Identify which cell holds the provided text, then report its [x, y] central coordinate. 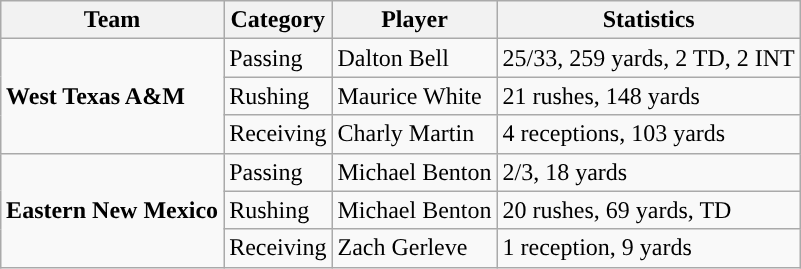
Statistics [648, 20]
Team [112, 20]
Player [414, 20]
20 rushes, 69 yards, TD [648, 210]
Zach Gerleve [414, 248]
21 rushes, 148 yards [648, 96]
West Texas A&M [112, 96]
Charly Martin [414, 134]
25/33, 259 yards, 2 TD, 2 INT [648, 58]
Eastern New Mexico [112, 210]
2/3, 18 yards [648, 172]
Category [278, 20]
Maurice White [414, 96]
4 receptions, 103 yards [648, 134]
1 reception, 9 yards [648, 248]
Dalton Bell [414, 58]
